Search for the cell housing the specified text and yield its [X, Y] center coordinate. 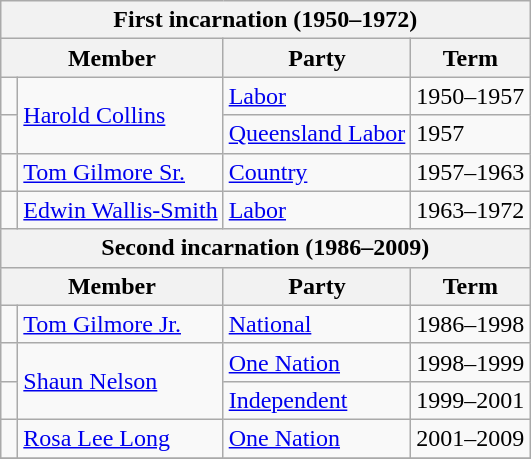
Rosa Lee Long [120, 438]
1998–1999 [470, 362]
1957 [470, 134]
Queensland Labor [317, 134]
2001–2009 [470, 438]
First incarnation (1950–1972) [266, 20]
National [317, 324]
Harold Collins [120, 115]
Tom Gilmore Sr. [120, 172]
1957–1963 [470, 172]
1950–1957 [470, 96]
1963–1972 [470, 210]
Second incarnation (1986–2009) [266, 248]
Independent [317, 400]
Tom Gilmore Jr. [120, 324]
1986–1998 [470, 324]
1999–2001 [470, 400]
Shaun Nelson [120, 381]
Country [317, 172]
Edwin Wallis-Smith [120, 210]
